Scan for the cell matching the given text and deliver its [x, y] coordinate at center. 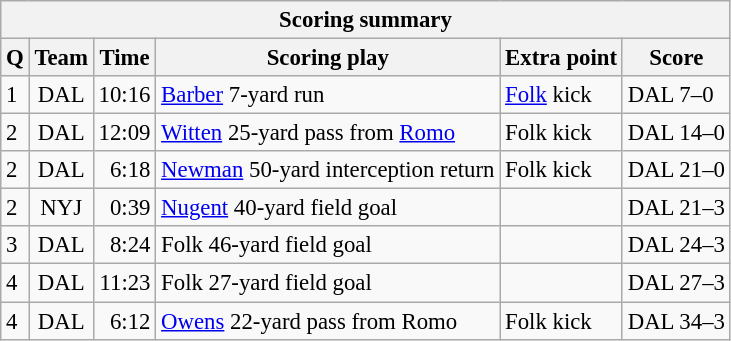
NYJ [61, 208]
Scoring summary [366, 20]
Scoring play [328, 58]
Folk 46-yard field goal [328, 245]
0:39 [124, 208]
DAL 24–3 [676, 245]
6:18 [124, 170]
Extra point [562, 58]
Witten 25-yard pass from Romo [328, 133]
8:24 [124, 245]
DAL 27–3 [676, 283]
Nugent 40-yard field goal [328, 208]
DAL 21–3 [676, 208]
Team [61, 58]
Folk 27-yard field goal [328, 283]
DAL 34–3 [676, 321]
10:16 [124, 95]
DAL 21–0 [676, 170]
12:09 [124, 133]
Q [15, 58]
Owens 22-yard pass from Romo [328, 321]
3 [15, 245]
Newman 50-yard interception return [328, 170]
DAL 14–0 [676, 133]
Barber 7-yard run [328, 95]
6:12 [124, 321]
11:23 [124, 283]
1 [15, 95]
DAL 7–0 [676, 95]
Time [124, 58]
Score [676, 58]
